Return the (X, Y) coordinate for the center point of the cell that contains the specified text.  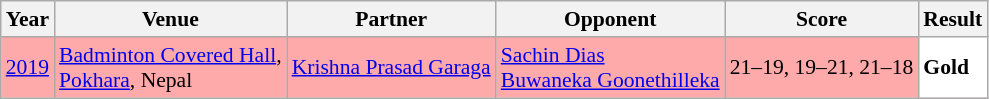
Krishna Prasad Garaga (392, 68)
Sachin Dias Buwaneka Goonethilleka (610, 68)
Year (28, 19)
21–19, 19–21, 21–18 (822, 68)
Gold (952, 68)
Opponent (610, 19)
Partner (392, 19)
2019 (28, 68)
Result (952, 19)
Score (822, 19)
Badminton Covered Hall,Pokhara, Nepal (170, 68)
Venue (170, 19)
